Identify which cell holds the provided text, then report its [X, Y] central coordinate. 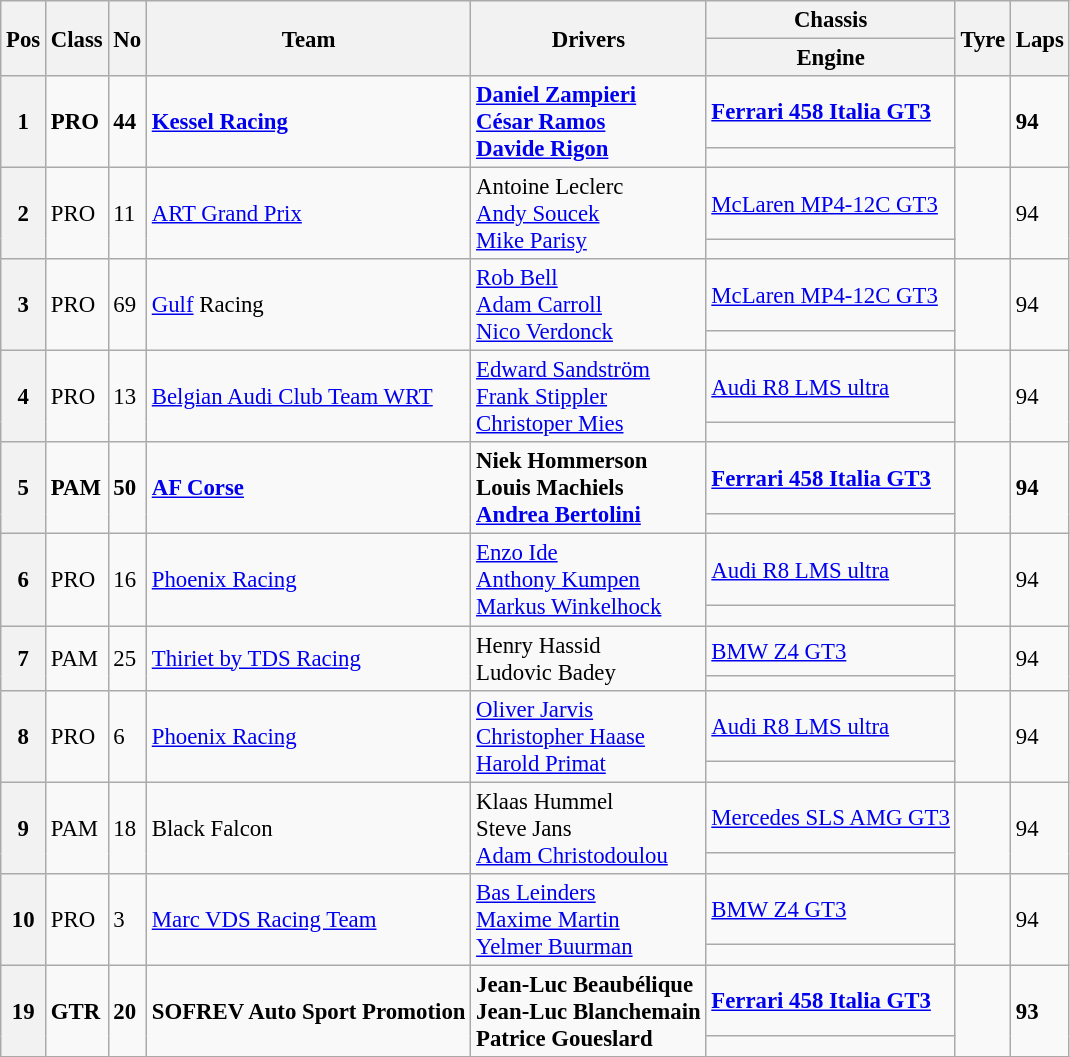
Belgian Audi Club Team WRT [308, 397]
18 [127, 828]
Pos [24, 38]
8 [24, 736]
Gulf Racing [308, 305]
Niek Hommerson Louis Machiels Andrea Bertolini [588, 488]
50 [127, 488]
Engine [830, 58]
Henry Hassid Ludovic Badey [588, 658]
19 [24, 1011]
Thiriet by TDS Racing [308, 658]
Marc VDS Racing Team [308, 919]
44 [127, 122]
Kessel Racing [308, 122]
Class [78, 38]
5 [24, 488]
25 [127, 658]
20 [127, 1011]
Laps [1040, 38]
2 [24, 214]
69 [127, 305]
GTR [78, 1011]
ART Grand Prix [308, 214]
4 [24, 397]
Drivers [588, 38]
Bas Leinders Maxime Martin Yelmer Buurman [588, 919]
93 [1040, 1011]
Black Falcon [308, 828]
Team [308, 38]
10 [24, 919]
Antoine Leclerc Andy Soucek Mike Parisy [588, 214]
1 [24, 122]
AF Corse [308, 488]
Mercedes SLS AMG GT3 [830, 818]
16 [127, 580]
Oliver Jarvis Christopher Haase Harold Primat [588, 736]
9 [24, 828]
Chassis [830, 20]
Klaas Hummel Steve Jans Adam Christodoulou [588, 828]
Tyre [982, 38]
7 [24, 658]
No [127, 38]
Daniel Zampieri César Ramos Davide Rigon [588, 122]
Jean-Luc Beaubélique Jean-Luc Blanchemain Patrice Goueslard [588, 1011]
13 [127, 397]
Enzo Ide Anthony Kumpen Markus Winkelhock [588, 580]
SOFREV Auto Sport Promotion [308, 1011]
Rob Bell Adam Carroll Nico Verdonck [588, 305]
Edward Sandström Frank Stippler Christoper Mies [588, 397]
11 [127, 214]
